Provide the [X, Y] coordinate of the cell's center where the given text is located.  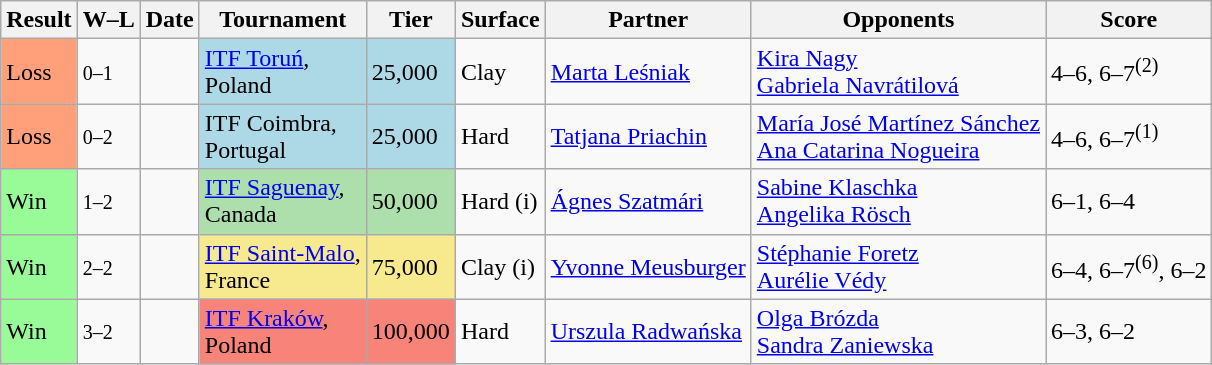
2–2 [108, 266]
ITF Saguenay, Canada [282, 202]
Marta Leśniak [648, 72]
Clay [500, 72]
Surface [500, 20]
0–2 [108, 136]
4–6, 6–7(2) [1129, 72]
1–2 [108, 202]
Sabine Klaschka Angelika Rösch [898, 202]
ITF Coimbra, Portugal [282, 136]
50,000 [410, 202]
100,000 [410, 332]
Kira Nagy Gabriela Navrátilová [898, 72]
Ágnes Szatmári [648, 202]
Opponents [898, 20]
Score [1129, 20]
6–1, 6–4 [1129, 202]
Yvonne Meusburger [648, 266]
Olga Brózda Sandra Zaniewska [898, 332]
Result [39, 20]
Date [170, 20]
75,000 [410, 266]
Tier [410, 20]
Clay (i) [500, 266]
María José Martínez Sánchez Ana Catarina Nogueira [898, 136]
W–L [108, 20]
Tatjana Priachin [648, 136]
Urszula Radwańska [648, 332]
6–4, 6–7(6), 6–2 [1129, 266]
ITF Saint-Malo, France [282, 266]
0–1 [108, 72]
ITF Toruń, Poland [282, 72]
Tournament [282, 20]
Stéphanie Foretz Aurélie Védy [898, 266]
4–6, 6–7(1) [1129, 136]
ITF Kraków, Poland [282, 332]
Partner [648, 20]
Hard (i) [500, 202]
3–2 [108, 332]
6–3, 6–2 [1129, 332]
